Search for the cell housing the specified text and yield its (x, y) center coordinate. 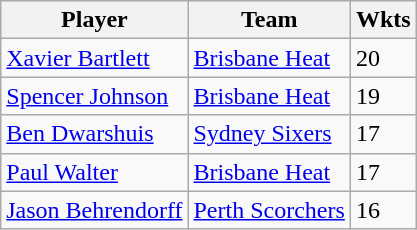
Ben Dwarshuis (94, 134)
Wkts (383, 20)
Player (94, 20)
Xavier Bartlett (94, 58)
Team (269, 20)
16 (383, 210)
Perth Scorchers (269, 210)
20 (383, 58)
Paul Walter (94, 172)
Jason Behrendorff (94, 210)
Sydney Sixers (269, 134)
Spencer Johnson (94, 96)
19 (383, 96)
